Identify which cell holds the provided text, then report its [x, y] central coordinate. 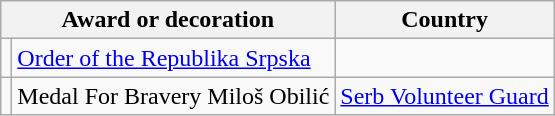
Award or decoration [168, 20]
Medal For Bravery Miloš Obilić [174, 96]
Country [444, 20]
Order of the Republika Srpska [174, 58]
Serb Volunteer Guard [444, 96]
